For the text-containing cell, return its midpoint in [x, y] coordinate format. 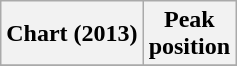
Chart (2013) [72, 34]
Peakposition [189, 34]
